Identify which cell holds the provided text, then report its (x, y) central coordinate. 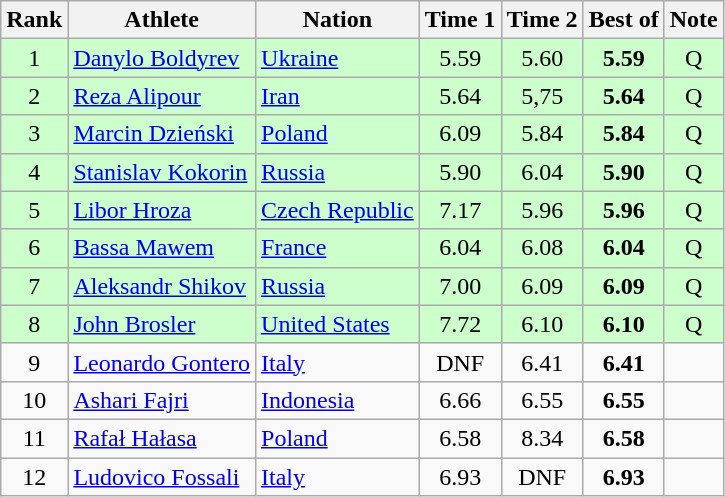
7 (34, 286)
Czech Republic (338, 210)
Rafał Hałasa (162, 438)
France (338, 248)
8 (34, 324)
Aleksandr Shikov (162, 286)
7.72 (460, 324)
Ashari Fajri (162, 400)
Note (694, 20)
Ukraine (338, 58)
11 (34, 438)
5 (34, 210)
7.17 (460, 210)
Marcin Dzieński (162, 134)
6 (34, 248)
Reza Alipour (162, 96)
Indonesia (338, 400)
5.60 (542, 58)
Athlete (162, 20)
1 (34, 58)
Time 1 (460, 20)
Rank (34, 20)
4 (34, 172)
Iran (338, 96)
John Brosler (162, 324)
Leonardo Gontero (162, 362)
Danylo Boldyrev (162, 58)
5,75 (542, 96)
Nation (338, 20)
6.08 (542, 248)
Bassa Mawem (162, 248)
United States (338, 324)
Best of (624, 20)
9 (34, 362)
Time 2 (542, 20)
2 (34, 96)
6.66 (460, 400)
3 (34, 134)
12 (34, 477)
7.00 (460, 286)
8.34 (542, 438)
Stanislav Kokorin (162, 172)
Ludovico Fossali (162, 477)
10 (34, 400)
Libor Hroza (162, 210)
